For the text-containing cell, return its midpoint in [x, y] coordinate format. 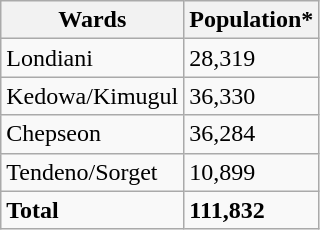
28,319 [252, 58]
Kedowa/Kimugul [92, 96]
Wards [92, 20]
10,899 [252, 172]
Tendeno/Sorget [92, 172]
36,284 [252, 134]
Total [92, 210]
36,330 [252, 96]
Chepseon [92, 134]
Londiani [92, 58]
Population* [252, 20]
111,832 [252, 210]
